Pinpoint the cell where the given text exists, returning its (X, Y) midpoint coordinate. 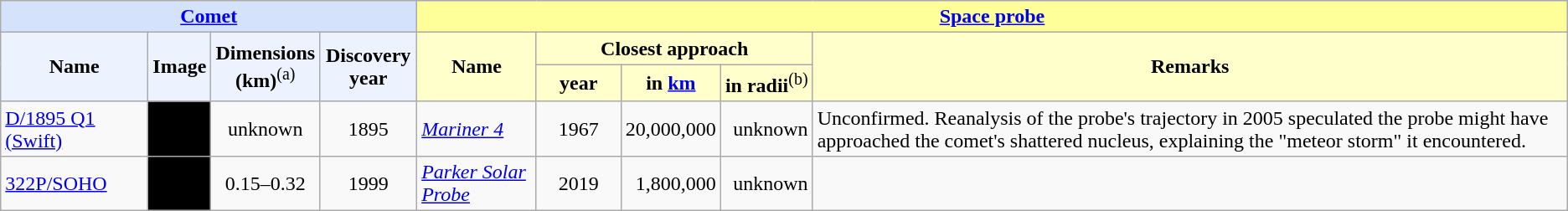
Closest approach (674, 49)
20,000,000 (670, 129)
Image (179, 67)
Space probe (993, 17)
1967 (578, 129)
2019 (578, 183)
Mariner 4 (477, 129)
Comet (209, 17)
1,800,000 (670, 183)
year (578, 84)
Parker Solar Probe (477, 183)
Dimensions(km)(a) (266, 67)
1999 (369, 183)
1895 (369, 129)
D/1895 Q1 (Swift) (75, 129)
in radii(b) (766, 84)
Remarks (1189, 67)
0.15–0.32 (266, 183)
322P/SOHO (75, 183)
Discoveryyear (369, 67)
in km (670, 84)
